Locate the cell with the specified text and output its (x, y) center coordinate. 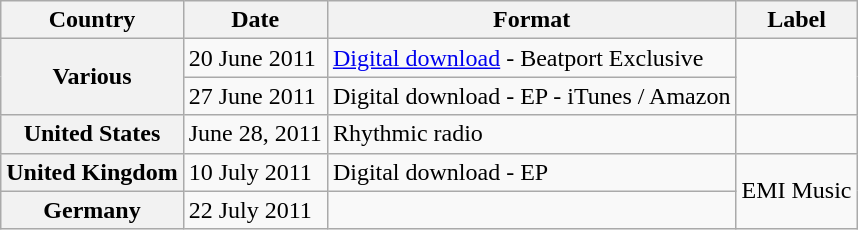
EMI Music (796, 191)
27 June 2011 (255, 96)
Various (92, 77)
Germany (92, 210)
Digital download - EP (532, 172)
United Kingdom (92, 172)
22 July 2011 (255, 210)
Digital download - EP - iTunes / Amazon (532, 96)
United States (92, 134)
Label (796, 20)
10 July 2011 (255, 172)
Digital download - Beatport Exclusive (532, 58)
Country (92, 20)
Format (532, 20)
20 June 2011 (255, 58)
June 28, 2011 (255, 134)
Rhythmic radio (532, 134)
Date (255, 20)
